Locate the cell with the specified text and output its [x, y] center coordinate. 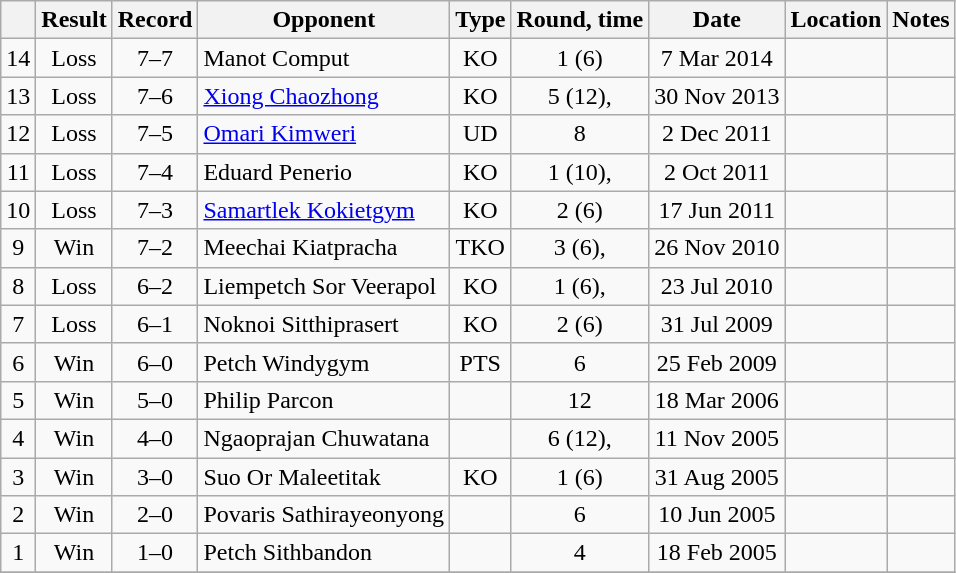
3 [18, 477]
7–4 [155, 172]
Xiong Chaozhong [324, 96]
2 [18, 515]
Ngaoprajan Chuwatana [324, 438]
9 [18, 248]
26 Nov 2010 [717, 248]
7–3 [155, 210]
10 Jun 2005 [717, 515]
Opponent [324, 20]
Noknoi Sitthiprasert [324, 324]
6–1 [155, 324]
31 Jul 2009 [717, 324]
4–0 [155, 438]
30 Nov 2013 [717, 96]
Result [74, 20]
6 (12), [580, 438]
1 (6), [580, 286]
Philip Parcon [324, 400]
Samartlek Kokietgym [324, 210]
Round, time [580, 20]
TKO [480, 248]
5 [18, 400]
13 [18, 96]
Type [480, 20]
5–0 [155, 400]
11 Nov 2005 [717, 438]
PTS [480, 362]
6–2 [155, 286]
6–0 [155, 362]
18 Mar 2006 [717, 400]
2 Dec 2011 [717, 134]
7–7 [155, 58]
Meechai Kiatpracha [324, 248]
31 Aug 2005 [717, 477]
7 [18, 324]
23 Jul 2010 [717, 286]
Notes [921, 20]
7–5 [155, 134]
3–0 [155, 477]
1–0 [155, 553]
Omari Kimweri [324, 134]
1 [18, 553]
Povaris Sathirayeonyong [324, 515]
Petch Windygym [324, 362]
Suo Or Maleetitak [324, 477]
3 (6), [580, 248]
25 Feb 2009 [717, 362]
5 (12), [580, 96]
10 [18, 210]
1 (10), [580, 172]
2 Oct 2011 [717, 172]
Eduard Penerio [324, 172]
Location [836, 20]
Record [155, 20]
2–0 [155, 515]
7 Mar 2014 [717, 58]
Date [717, 20]
18 Feb 2005 [717, 553]
7–6 [155, 96]
17 Jun 2011 [717, 210]
14 [18, 58]
UD [480, 134]
11 [18, 172]
Manot Comput [324, 58]
Petch Sithbandon [324, 553]
7–2 [155, 248]
Liempetch Sor Veerapol [324, 286]
